Return [X, Y] of the center of cell containing provided text 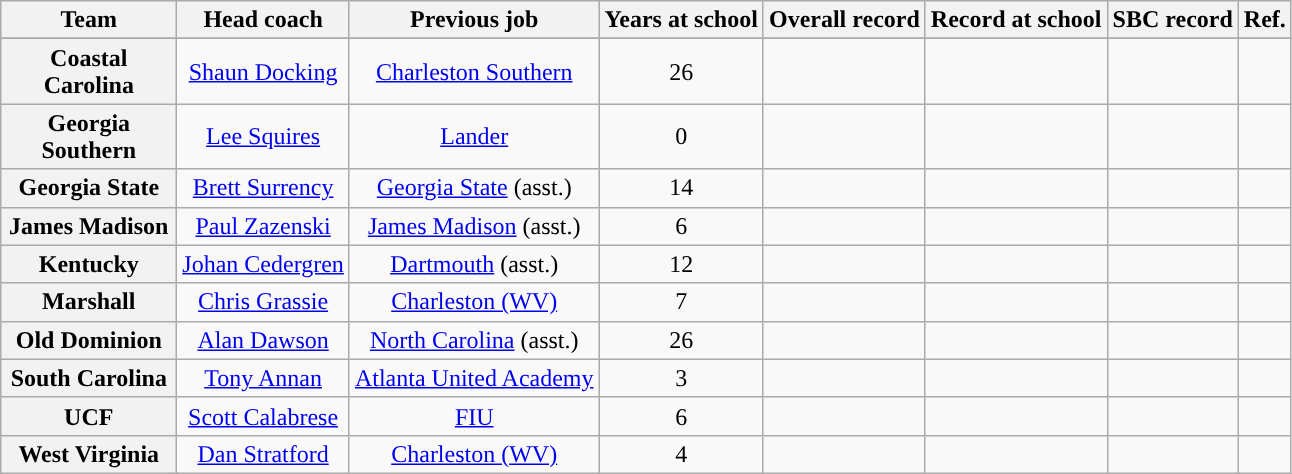
James Madison (asst.) [474, 226]
Overall record [844, 20]
7 [681, 302]
Brett Surrency [264, 188]
14 [681, 188]
Team [89, 20]
Alan Dawson [264, 340]
3 [681, 378]
Lander [474, 136]
Ref. [1264, 20]
Head coach [264, 20]
Coastal Carolina [89, 72]
Johan Cedergren [264, 264]
Chris Grassie [264, 302]
North Carolina (asst.) [474, 340]
Record at school [1016, 20]
West Virginia [89, 454]
Dan Stratford [264, 454]
Shaun Docking [264, 72]
Scott Calabrese [264, 416]
SBC record [1172, 20]
Atlanta United Academy [474, 378]
Charleston Southern [474, 72]
Previous job [474, 20]
Old Dominion [89, 340]
Years at school [681, 20]
Lee Squires [264, 136]
0 [681, 136]
12 [681, 264]
Paul Zazenski [264, 226]
James Madison [89, 226]
Tony Annan [264, 378]
UCF [89, 416]
Dartmouth (asst.) [474, 264]
Kentucky [89, 264]
South Carolina [89, 378]
Georgia Southern [89, 136]
Marshall [89, 302]
FIU [474, 416]
4 [681, 454]
Georgia State (asst.) [474, 188]
Georgia State [89, 188]
